Search for the cell housing the specified text and yield its [X, Y] center coordinate. 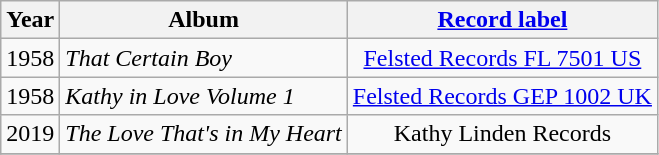
That Certain Boy [204, 58]
Year [30, 20]
Felsted Records FL 7501 US [502, 58]
Record label [502, 20]
The Love That's in My Heart [204, 134]
Kathy Linden Records [502, 134]
Felsted Records GEP 1002 UK [502, 96]
Album [204, 20]
Kathy in Love Volume 1 [204, 96]
2019 [30, 134]
